Return the (X, Y) coordinate for the center point of the cell that contains the specified text.  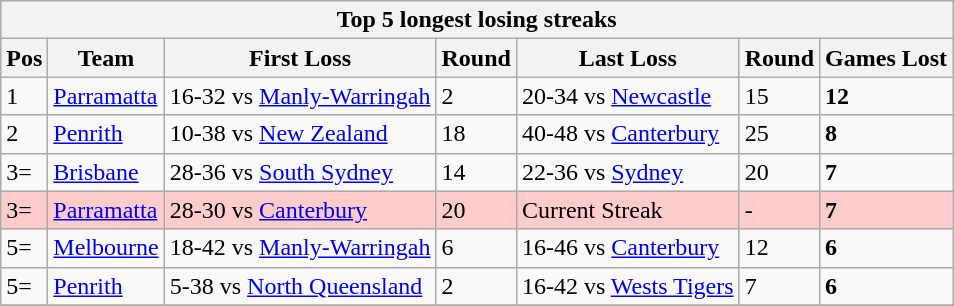
10-38 vs New Zealand (300, 134)
Top 5 longest losing streaks (477, 20)
- (779, 210)
Brisbane (106, 172)
Pos (24, 58)
22-36 vs Sydney (628, 172)
28-36 vs South Sydney (300, 172)
Last Loss (628, 58)
14 (476, 172)
8 (886, 134)
18 (476, 134)
1 (24, 96)
15 (779, 96)
Current Streak (628, 210)
40-48 vs Canterbury (628, 134)
Team (106, 58)
18-42 vs Manly-Warringah (300, 248)
16-32 vs Manly-Warringah (300, 96)
16-46 vs Canterbury (628, 248)
16-42 vs Wests Tigers (628, 286)
Melbourne (106, 248)
First Loss (300, 58)
Games Lost (886, 58)
5-38 vs North Queensland (300, 286)
25 (779, 134)
28-30 vs Canterbury (300, 210)
20-34 vs Newcastle (628, 96)
